From the cell containing the given text, extract its center point as (x, y) coordinate. 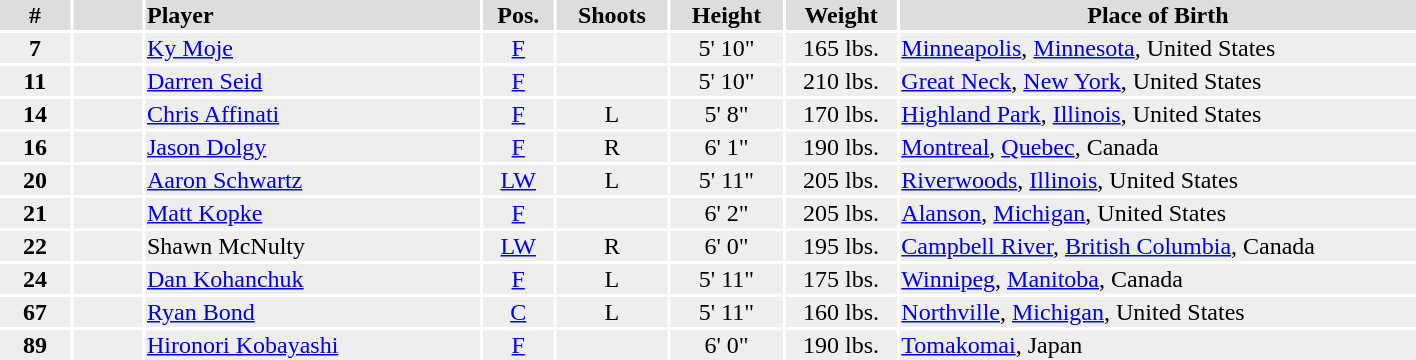
Montreal, Quebec, Canada (1158, 147)
Great Neck, New York, United States (1158, 81)
16 (35, 147)
Jason Dolgy (314, 147)
89 (35, 345)
Highland Park, Illinois, United States (1158, 114)
22 (35, 246)
11 (35, 81)
Campbell River, British Columbia, Canada (1158, 246)
Dan Kohanchuk (314, 279)
Minneapolis, Minnesota, United States (1158, 48)
Hironori Kobayashi (314, 345)
Place of Birth (1158, 15)
210 lbs. (841, 81)
170 lbs. (841, 114)
7 (35, 48)
165 lbs. (841, 48)
Ky Moje (314, 48)
Matt Kopke (314, 213)
Height (727, 15)
Shoots (612, 15)
Alanson, Michigan, United States (1158, 213)
Winnipeg, Manitoba, Canada (1158, 279)
Riverwoods, Illinois, United States (1158, 180)
Darren Seid (314, 81)
160 lbs. (841, 312)
20 (35, 180)
Northville, Michigan, United States (1158, 312)
Tomakomai, Japan (1158, 345)
Chris Affinati (314, 114)
C (518, 312)
6' 2" (727, 213)
Pos. (518, 15)
Player (314, 15)
# (35, 15)
67 (35, 312)
Aaron Schwartz (314, 180)
Weight (841, 15)
24 (35, 279)
14 (35, 114)
21 (35, 213)
6' 1" (727, 147)
Shawn McNulty (314, 246)
Ryan Bond (314, 312)
175 lbs. (841, 279)
195 lbs. (841, 246)
5' 8" (727, 114)
